From the cell containing the given text, extract its center point as (X, Y) coordinate. 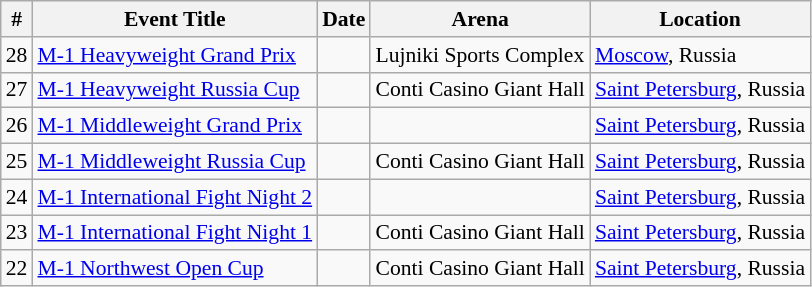
Location (700, 19)
# (17, 19)
Moscow, Russia (700, 55)
M-1 International Fight Night 1 (174, 233)
23 (17, 233)
M-1 Middleweight Grand Prix (174, 126)
Event Title (174, 19)
28 (17, 55)
M-1 Heavyweight Russia Cup (174, 90)
22 (17, 269)
M-1 Northwest Open Cup (174, 269)
Arena (480, 19)
M-1 Heavyweight Grand Prix (174, 55)
24 (17, 197)
26 (17, 126)
Lujniki Sports Complex (480, 55)
27 (17, 90)
M-1 International Fight Night 2 (174, 197)
M-1 Middleweight Russia Cup (174, 162)
Date (344, 19)
25 (17, 162)
